Capture the cell that displays the provided text and extract its [x, y] central coordinate. 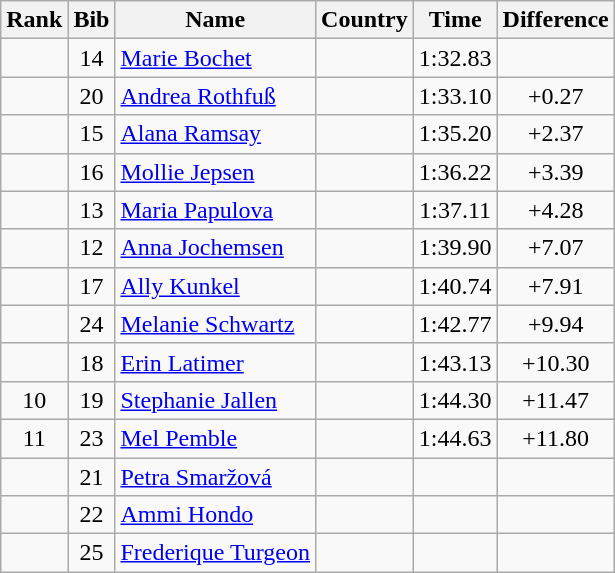
Andrea Rothfuß [216, 96]
Frederique Turgeon [216, 553]
Maria Papulova [216, 210]
10 [34, 400]
+10.30 [556, 362]
Time [455, 20]
12 [92, 248]
1:40.74 [455, 286]
+2.37 [556, 134]
1:33.10 [455, 96]
Petra Smaržová [216, 477]
1:44.63 [455, 438]
+0.27 [556, 96]
Melanie Schwartz [216, 324]
Stephanie Jallen [216, 400]
Anna Jochemsen [216, 248]
1:32.83 [455, 58]
Mollie Jepsen [216, 172]
+9.94 [556, 324]
1:44.30 [455, 400]
Bib [92, 20]
Erin Latimer [216, 362]
22 [92, 515]
21 [92, 477]
+3.39 [556, 172]
Marie Bochet [216, 58]
25 [92, 553]
+11.47 [556, 400]
Country [365, 20]
+7.91 [556, 286]
18 [92, 362]
19 [92, 400]
14 [92, 58]
Alana Ramsay [216, 134]
1:37.11 [455, 210]
Ammi Hondo [216, 515]
Name [216, 20]
15 [92, 134]
20 [92, 96]
Mel Pemble [216, 438]
1:36.22 [455, 172]
1:39.90 [455, 248]
+11.80 [556, 438]
24 [92, 324]
16 [92, 172]
1:43.13 [455, 362]
+4.28 [556, 210]
11 [34, 438]
13 [92, 210]
23 [92, 438]
1:35.20 [455, 134]
+7.07 [556, 248]
Ally Kunkel [216, 286]
Rank [34, 20]
Difference [556, 20]
17 [92, 286]
1:42.77 [455, 324]
